Return [X, Y] of the center of cell containing provided text 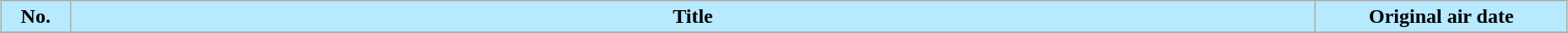
No. [35, 17]
Original air date [1441, 17]
Title [693, 17]
